From the cell containing the given text, extract its center point as [X, Y] coordinate. 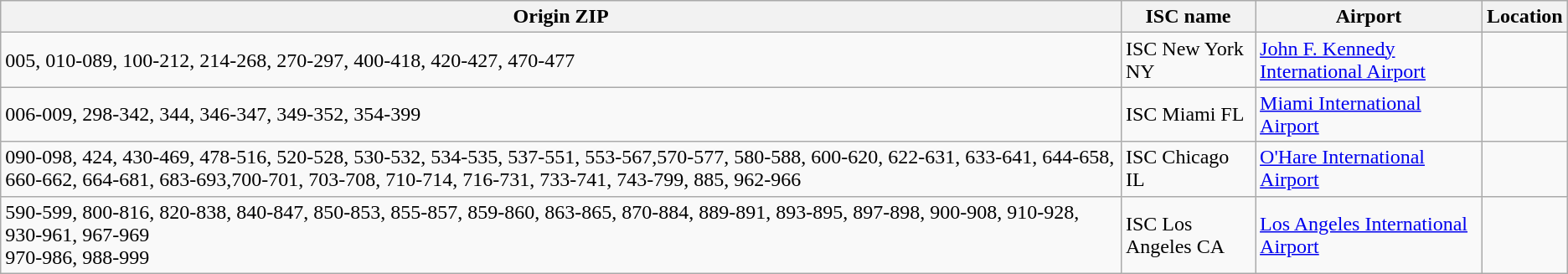
ISC name [1188, 17]
006-009, 298-342, 344, 346-347, 349-352, 354-399 [561, 114]
ISC Los Angeles CA [1188, 235]
ISC Miami FL [1188, 114]
John F. Kennedy International Airport [1369, 60]
005, 010-089, 100-212, 214-268, 270-297, 400-418, 420-427, 470-477 [561, 60]
ISC New York NY [1188, 60]
O'Hare International Airport [1369, 169]
Airport [1369, 17]
Location [1524, 17]
Origin ZIP [561, 17]
Los Angeles International Airport [1369, 235]
ISC Chicago IL [1188, 169]
Miami International Airport [1369, 114]
